Find where the given text appears and provide that cell's center as (x, y) coordinate. 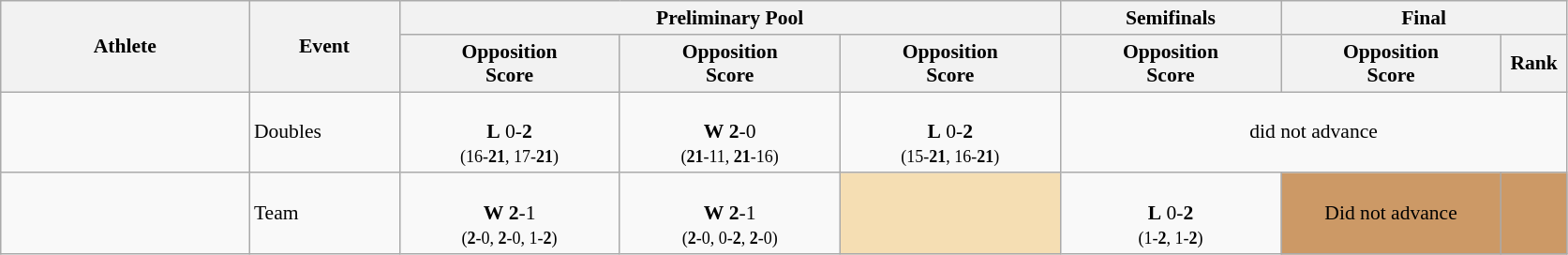
L 0-2 (1-2, 1-2) (1170, 214)
Preliminary Pool (729, 18)
Doubles (324, 133)
Did not advance (1391, 214)
Rank (1534, 64)
L 0-2 (15-21, 16-21) (950, 133)
Team (324, 214)
W 2-1 (2-0, 2-0, 1-2) (510, 214)
did not advance (1313, 133)
Semifinals (1170, 18)
Athlete (126, 47)
Event (324, 47)
L 0-2 (16-21, 17-21) (510, 133)
W 2-1 (2-0, 0-2, 2-0) (729, 214)
W 2-0 (21-11, 21-16) (729, 133)
Final (1423, 18)
